For the text-containing cell, return its midpoint in (x, y) coordinate format. 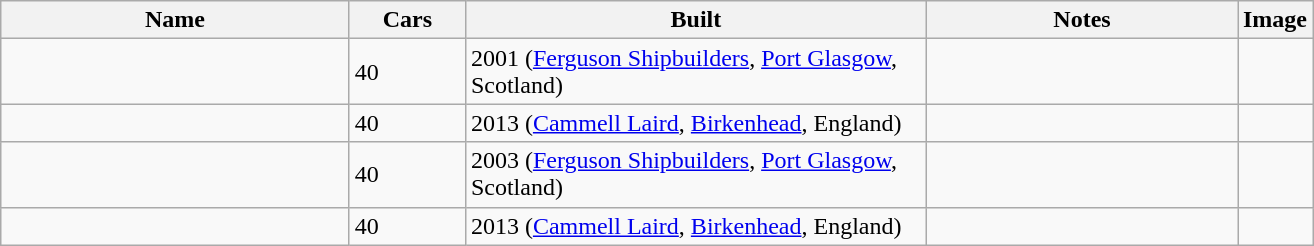
2003 (Ferguson Shipbuilders, Port Glasgow, Scotland) (696, 174)
Built (696, 20)
2001 (Ferguson Shipbuilders, Port Glasgow, Scotland) (696, 72)
Cars (407, 20)
Image (1276, 20)
Name (176, 20)
Notes (1082, 20)
